From the cell containing the given text, extract its center point as (x, y) coordinate. 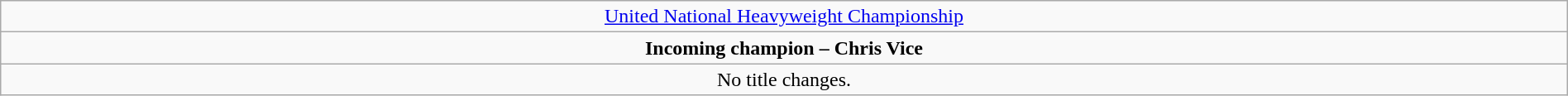
Incoming champion – Chris Vice (784, 48)
No title changes. (784, 79)
United National Heavyweight Championship (784, 17)
